Return (X, Y) of the center of cell containing provided text 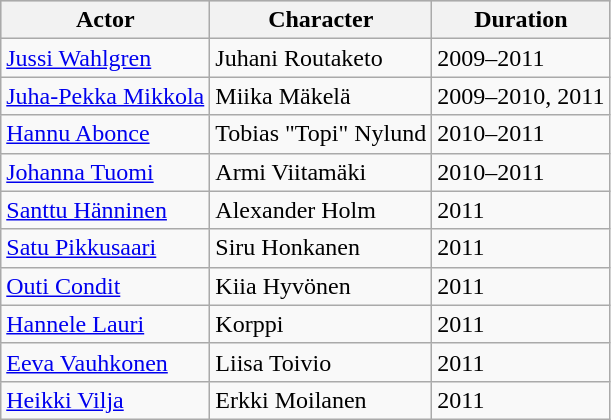
Actor (106, 20)
Liisa Toivio (321, 362)
Juhani Routaketo (321, 58)
Korppi (321, 324)
Kiia Hyvönen (321, 286)
Siru Honkanen (321, 248)
Eeva Vauhkonen (106, 362)
Outi Condit (106, 286)
Armi Viitamäki (321, 172)
Juha-Pekka Mikkola (106, 96)
Jussi Wahlgren (106, 58)
2009–2010, 2011 (521, 96)
Johanna Tuomi (106, 172)
Hannu Abonce (106, 134)
Heikki Vilja (106, 400)
Satu Pikkusaari (106, 248)
Alexander Holm (321, 210)
Character (321, 20)
Santtu Hänninen (106, 210)
Hannele Lauri (106, 324)
Duration (521, 20)
Erkki Moilanen (321, 400)
2009–2011 (521, 58)
Miika Mäkelä (321, 96)
Tobias "Topi" Nylund (321, 134)
